Identify which cell holds the provided text, then report its [x, y] central coordinate. 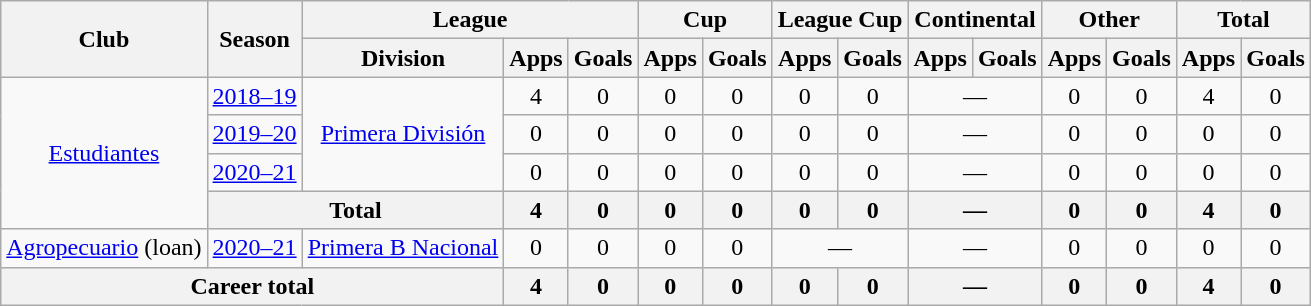
2019–20 [254, 134]
Season [254, 39]
Other [1109, 20]
Division [403, 58]
Career total [252, 286]
Estudiantes [104, 153]
2018–19 [254, 96]
Club [104, 39]
Agropecuario (loan) [104, 248]
Continental [975, 20]
Primera B Nacional [403, 248]
League Cup [840, 20]
Primera División [403, 134]
League [470, 20]
Cup [705, 20]
